Return (x, y) of the center of cell containing provided text 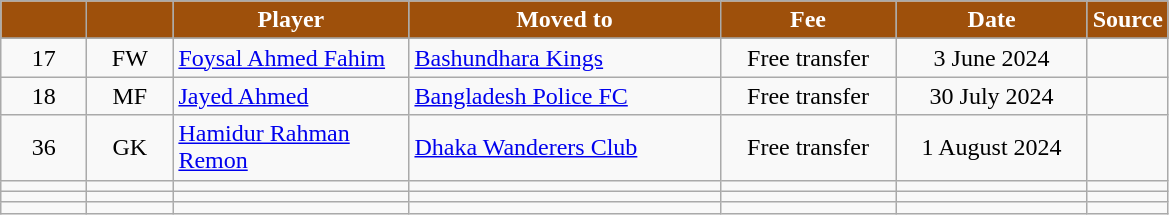
GK (130, 148)
Bangladesh Police FC (564, 96)
Source (1128, 20)
Bashundhara Kings (564, 58)
3 June 2024 (992, 58)
MF (130, 96)
Jayed Ahmed (291, 96)
1 August 2024 (992, 148)
Dhaka Wanderers Club (564, 148)
18 (44, 96)
Player (291, 20)
17 (44, 58)
Foysal Ahmed Fahim (291, 58)
FW (130, 58)
Date (992, 20)
Hamidur Rahman Remon (291, 148)
Fee (808, 20)
30 July 2024 (992, 96)
Moved to (564, 20)
36 (44, 148)
